Pinpoint the cell where the given text exists, returning its [X, Y] midpoint coordinate. 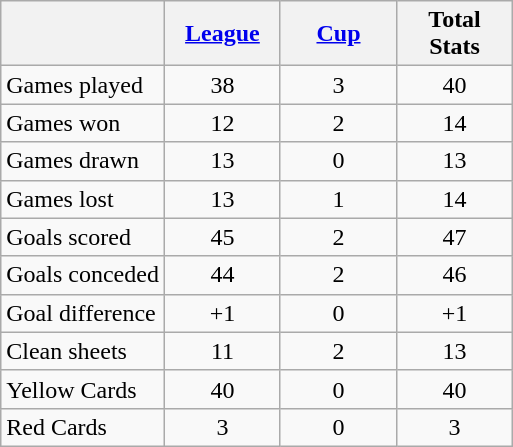
Red Cards [83, 427]
Clean sheets [83, 351]
Total Stats [455, 34]
Goals scored [83, 237]
Yellow Cards [83, 389]
Goals conceded [83, 275]
Games won [83, 123]
Games lost [83, 199]
12 [222, 123]
Games played [83, 85]
38 [222, 85]
League [222, 34]
1 [338, 199]
Games drawn [83, 161]
11 [222, 351]
Goal difference [83, 313]
44 [222, 275]
46 [455, 275]
Cup [338, 34]
45 [222, 237]
47 [455, 237]
